Scan for the cell matching the given text and deliver its [x, y] coordinate at center. 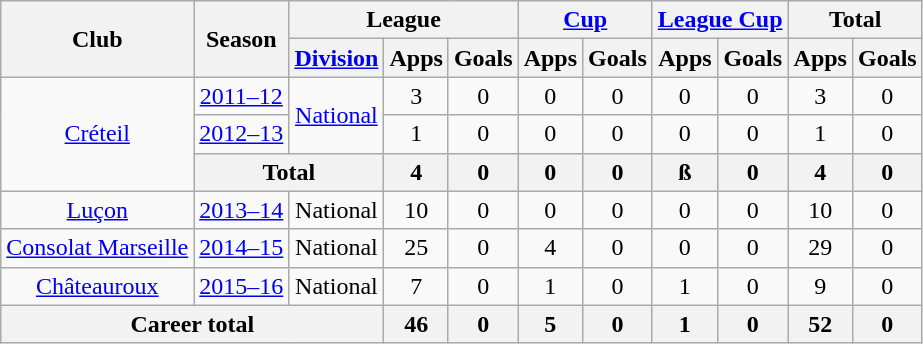
2015–16 [242, 286]
52 [820, 324]
League [404, 20]
Career total [192, 324]
Créteil [98, 134]
2014–15 [242, 248]
5 [550, 324]
25 [416, 248]
7 [416, 286]
46 [416, 324]
Cup [585, 20]
Châteauroux [98, 286]
Consolat Marseille [98, 248]
League Cup [720, 20]
Season [242, 39]
2012–13 [242, 134]
29 [820, 248]
Luçon [98, 210]
Division [336, 58]
Club [98, 39]
2013–14 [242, 210]
ß [684, 172]
9 [820, 286]
2011–12 [242, 96]
